Identify which cell holds the provided text, then report its [X, Y] central coordinate. 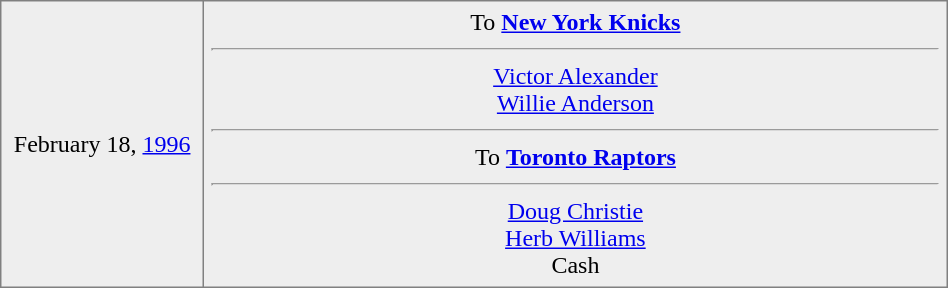
February 18, 1996 [102, 144]
To New York KnicksVictor AlexanderWillie AndersonTo Toronto RaptorsDoug ChristieHerb WilliamsCash [576, 144]
